Capture the cell that displays the provided text and extract its [X, Y] central coordinate. 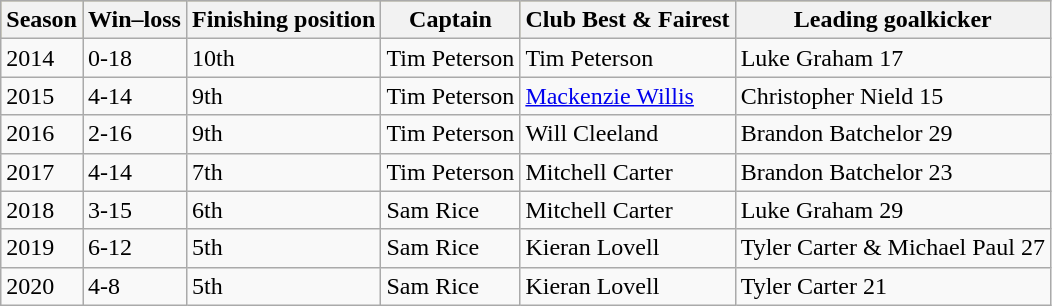
Win–loss [134, 20]
0-18 [134, 58]
Luke Graham 29 [892, 210]
2019 [42, 248]
Leading goalkicker [892, 20]
Mackenzie Willis [628, 96]
2015 [42, 96]
Luke Graham 17 [892, 58]
6-12 [134, 248]
Christopher Nield 15 [892, 96]
Brandon Batchelor 29 [892, 134]
3-15 [134, 210]
2018 [42, 210]
10th [283, 58]
Club Best & Fairest [628, 20]
2017 [42, 172]
7th [283, 172]
2020 [42, 286]
Tyler Carter & Michael Paul 27 [892, 248]
2016 [42, 134]
Brandon Batchelor 23 [892, 172]
4-8 [134, 286]
Finishing position [283, 20]
Season [42, 20]
6th [283, 210]
Tyler Carter 21 [892, 286]
Captain [450, 20]
Will Cleeland [628, 134]
2014 [42, 58]
2-16 [134, 134]
